Output the (x, y) coordinate of the center of the cell containing the given text.  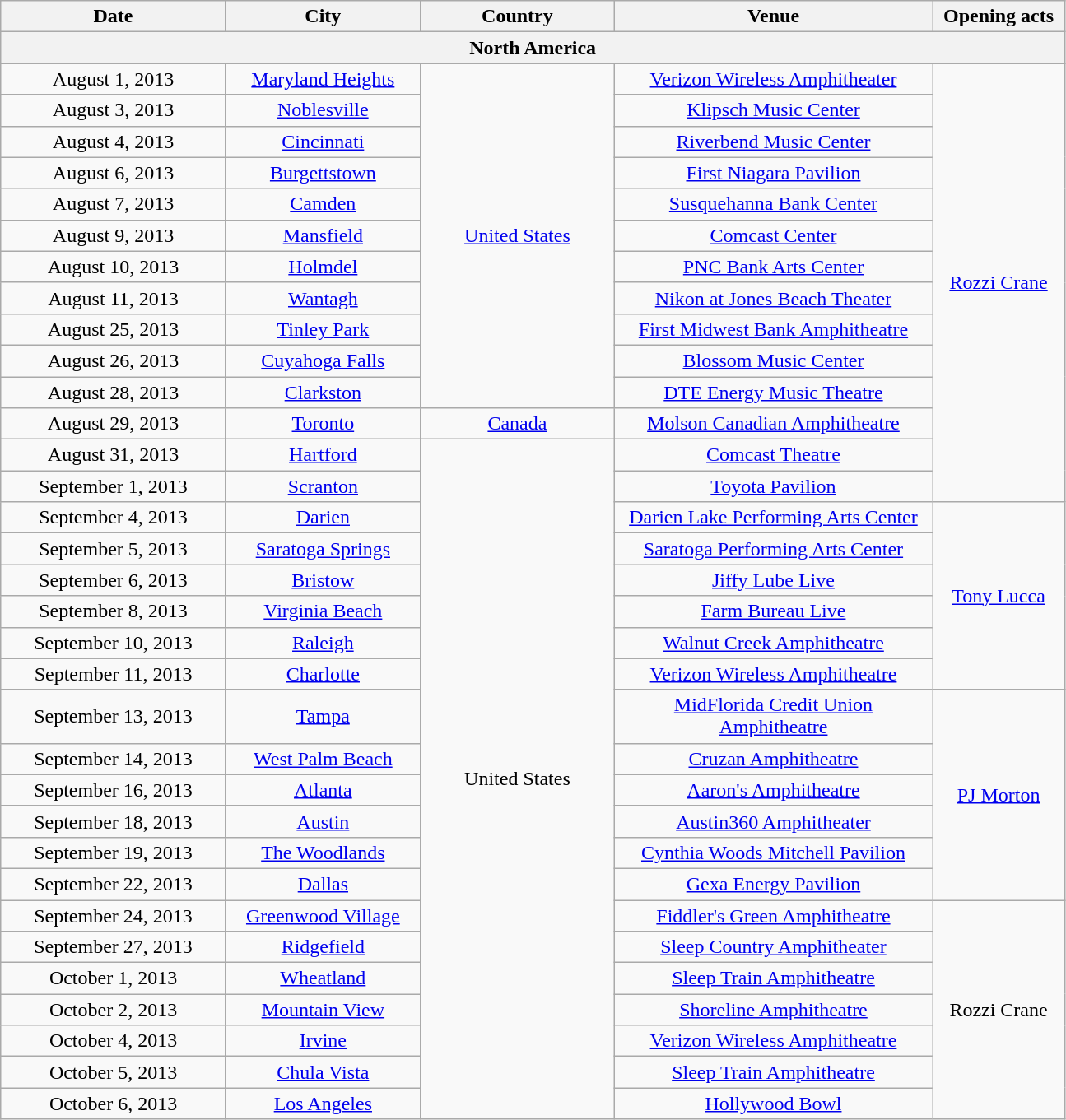
August 1, 2013 (114, 79)
Hollywood Bowl (773, 1104)
Opening acts (998, 16)
September 16, 2013 (114, 790)
Chula Vista (323, 1072)
First Midwest Bank Amphitheatre (773, 329)
Date (114, 16)
West Palm Beach (323, 759)
Wheatland (323, 978)
September 11, 2013 (114, 674)
Burgettstown (323, 173)
Clarkston (323, 393)
October 1, 2013 (114, 978)
August 29, 2013 (114, 424)
September 24, 2013 (114, 916)
August 3, 2013 (114, 110)
Sleep Country Amphitheater (773, 947)
Irvine (323, 1041)
Saratoga Springs (323, 549)
Comcast Center (773, 235)
August 31, 2013 (114, 455)
Darien (323, 518)
Walnut Creek Amphitheatre (773, 643)
Atlanta (323, 790)
Cincinnati (323, 142)
September 6, 2013 (114, 580)
PNC Bank Arts Center (773, 267)
Hartford (323, 455)
Klipsch Music Center (773, 110)
Shoreline Amphitheatre (773, 1010)
City (323, 16)
September 18, 2013 (114, 821)
September 27, 2013 (114, 947)
August 28, 2013 (114, 393)
Greenwood Village (323, 916)
Los Angeles (323, 1104)
September 14, 2013 (114, 759)
PJ Morton (998, 795)
Molson Canadian Amphitheatre (773, 424)
Cuyahoga Falls (323, 360)
September 22, 2013 (114, 884)
Susquehanna Bank Center (773, 204)
Maryland Heights (323, 79)
August 25, 2013 (114, 329)
Comcast Theatre (773, 455)
Ridgefield (323, 947)
North America (533, 48)
Nikon at Jones Beach Theater (773, 298)
Cruzan Amphitheatre (773, 759)
First Niagara Pavilion (773, 173)
August 10, 2013 (114, 267)
October 2, 2013 (114, 1010)
DTE Energy Music Theatre (773, 393)
August 9, 2013 (114, 235)
Holmdel (323, 267)
Gexa Energy Pavilion (773, 884)
Country (517, 16)
Jiffy Lube Live (773, 580)
September 5, 2013 (114, 549)
Verizon Wireless Amphitheater (773, 79)
Tony Lucca (998, 596)
Blossom Music Center (773, 360)
October 6, 2013 (114, 1104)
Darien Lake Performing Arts Center (773, 518)
Charlotte (323, 674)
September 4, 2013 (114, 518)
August 4, 2013 (114, 142)
August 11, 2013 (114, 298)
Scranton (323, 486)
Austin360 Amphitheater (773, 821)
August 6, 2013 (114, 173)
Virginia Beach (323, 611)
MidFlorida Credit Union Amphitheatre (773, 716)
September 1, 2013 (114, 486)
September 19, 2013 (114, 853)
Austin (323, 821)
Riverbend Music Center (773, 142)
Tampa (323, 716)
October 5, 2013 (114, 1072)
August 26, 2013 (114, 360)
Venue (773, 16)
Toronto (323, 424)
Camden (323, 204)
October 4, 2013 (114, 1041)
Mountain View (323, 1010)
Cynthia Woods Mitchell Pavilion (773, 853)
August 7, 2013 (114, 204)
Noblesville (323, 110)
Raleigh (323, 643)
Toyota Pavilion (773, 486)
The Woodlands (323, 853)
Mansfield (323, 235)
Saratoga Performing Arts Center (773, 549)
Canada (517, 424)
Aaron's Amphitheatre (773, 790)
September 10, 2013 (114, 643)
Bristow (323, 580)
Dallas (323, 884)
Tinley Park (323, 329)
Wantagh (323, 298)
September 13, 2013 (114, 716)
Farm Bureau Live (773, 611)
September 8, 2013 (114, 611)
Fiddler's Green Amphitheatre (773, 916)
